Capture the cell that displays the provided text and extract its [x, y] central coordinate. 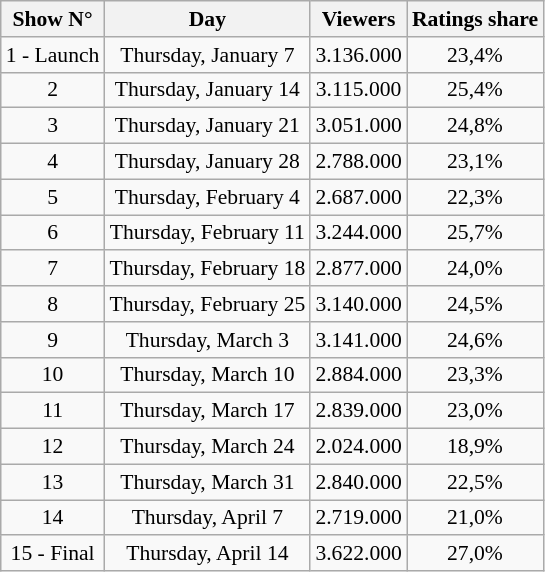
11 [53, 411]
24,5% [475, 304]
3.141.000 [358, 340]
Thursday, April 14 [207, 554]
Show N° [53, 19]
24,0% [475, 269]
4 [53, 162]
1 - Launch [53, 55]
3 [53, 126]
2.839.000 [358, 411]
2.024.000 [358, 447]
2.877.000 [358, 269]
21,0% [475, 518]
Thursday, January 28 [207, 162]
Thursday, February 4 [207, 197]
3.140.000 [358, 304]
2.788.000 [358, 162]
15 - Final [53, 554]
Thursday, March 31 [207, 482]
24,6% [475, 340]
Thursday, March 24 [207, 447]
18,9% [475, 447]
Viewers [358, 19]
3.244.000 [358, 233]
Thursday, April 7 [207, 518]
23,4% [475, 55]
Thursday, March 10 [207, 375]
23,3% [475, 375]
Ratings share [475, 19]
Thursday, February 11 [207, 233]
3.622.000 [358, 554]
3.051.000 [358, 126]
Day [207, 19]
6 [53, 233]
5 [53, 197]
9 [53, 340]
2 [53, 90]
2.840.000 [358, 482]
Thursday, January 21 [207, 126]
2.719.000 [358, 518]
Thursday, March 17 [207, 411]
3.115.000 [358, 90]
22,5% [475, 482]
23,1% [475, 162]
Thursday, January 14 [207, 90]
Thursday, March 3 [207, 340]
22,3% [475, 197]
3.136.000 [358, 55]
Thursday, January 7 [207, 55]
2.884.000 [358, 375]
23,0% [475, 411]
Thursday, February 25 [207, 304]
8 [53, 304]
13 [53, 482]
12 [53, 447]
7 [53, 269]
27,0% [475, 554]
25,4% [475, 90]
25,7% [475, 233]
14 [53, 518]
2.687.000 [358, 197]
24,8% [475, 126]
Thursday, February 18 [207, 269]
10 [53, 375]
